Detect which cell encompasses the target text, then output its [X, Y] center coordinate. 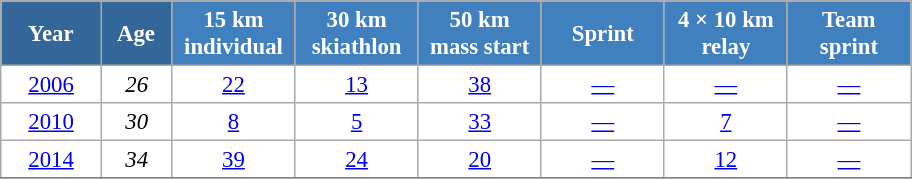
2010 [52, 122]
39 [234, 160]
24 [356, 160]
33 [480, 122]
13 [356, 85]
34 [136, 160]
26 [136, 85]
22 [234, 85]
2014 [52, 160]
30 km skiathlon [356, 34]
15 km individual [234, 34]
7 [726, 122]
20 [480, 160]
Sprint [602, 34]
Year [52, 34]
5 [356, 122]
2006 [52, 85]
Team sprint [848, 34]
12 [726, 160]
38 [480, 85]
Age [136, 34]
30 [136, 122]
8 [234, 122]
4 × 10 km relay [726, 34]
50 km mass start [480, 34]
